Pinpoint the cell where the given text exists, returning its [x, y] midpoint coordinate. 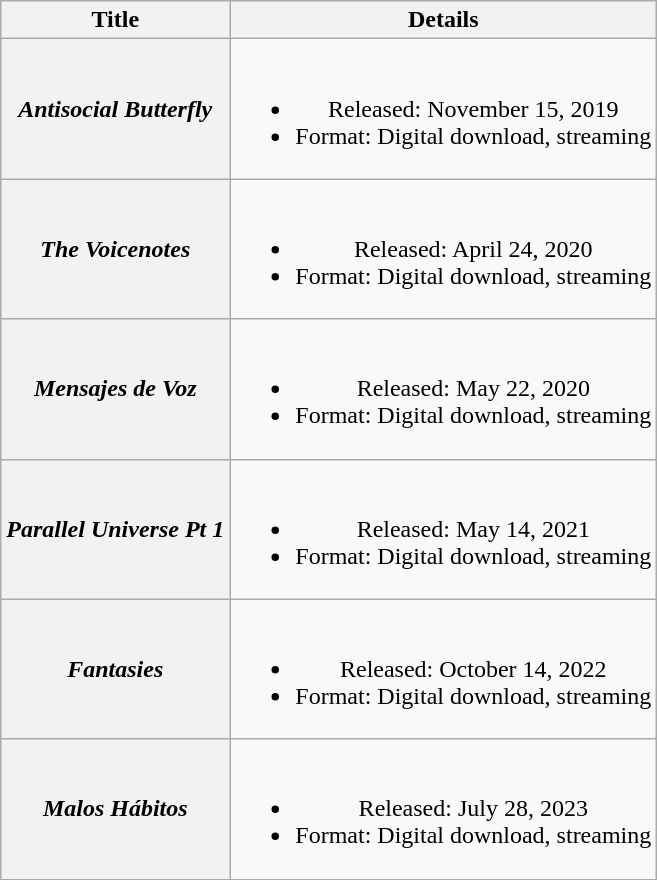
Mensajes de Voz [116, 389]
Released: May 22, 2020Format: Digital download, streaming [444, 389]
Title [116, 20]
Released: October 14, 2022Format: Digital download, streaming [444, 669]
Antisocial Butterfly [116, 109]
Released: July 28, 2023Format: Digital download, streaming [444, 809]
Released: May 14, 2021Format: Digital download, streaming [444, 529]
The Voicenotes [116, 249]
Fantasies [116, 669]
Released: November 15, 2019Format: Digital download, streaming [444, 109]
Released: April 24, 2020Format: Digital download, streaming [444, 249]
Parallel Universe Pt 1 [116, 529]
Malos Hábitos [116, 809]
Details [444, 20]
